Return the (x, y) coordinate for the center point of the cell that contains the specified text.  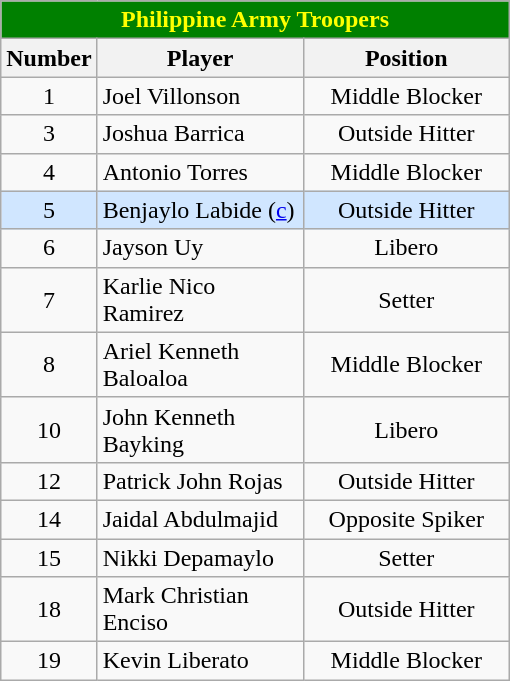
4 (49, 172)
1 (49, 96)
John Kenneth Bayking (200, 430)
3 (49, 134)
18 (49, 610)
Mark Christian Enciso (200, 610)
Kevin Liberato (200, 661)
Benjaylo Labide (c) (200, 210)
6 (49, 248)
Jayson Uy (200, 248)
Philippine Army Troopers (256, 20)
Jaidal Abdulmajid (200, 519)
Player (200, 58)
Position (406, 58)
7 (49, 300)
Antonio Torres (200, 172)
Joshua Barrica (200, 134)
Karlie Nico Ramirez (200, 300)
14 (49, 519)
Joel Villonson (200, 96)
5 (49, 210)
10 (49, 430)
15 (49, 557)
Opposite Spiker (406, 519)
Number (49, 58)
Patrick John Rojas (200, 481)
19 (49, 661)
12 (49, 481)
Ariel Kenneth Baloaloa (200, 364)
Nikki Depamaylo (200, 557)
8 (49, 364)
